Detect which cell encompasses the target text, then output its (x, y) center coordinate. 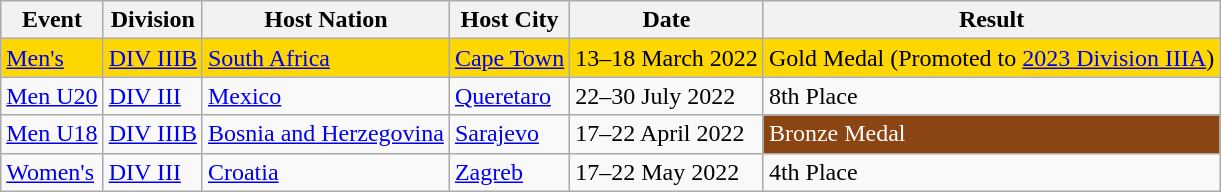
Bronze Medal (991, 134)
South Africa (326, 58)
Croatia (326, 172)
Cape Town (509, 58)
22–30 July 2022 (667, 96)
8th Place (991, 96)
Division (152, 20)
4th Place (991, 172)
17–22 May 2022 (667, 172)
Zagreb (509, 172)
Men U20 (52, 96)
Date (667, 20)
Host Nation (326, 20)
13–18 March 2022 (667, 58)
Queretaro (509, 96)
17–22 April 2022 (667, 134)
Host City (509, 20)
Men's (52, 58)
Result (991, 20)
Event (52, 20)
Mexico (326, 96)
Women's (52, 172)
Bosnia and Herzegovina (326, 134)
Gold Medal (Promoted to 2023 Division IIIA) (991, 58)
Sarajevo (509, 134)
Men U18 (52, 134)
